Find where the given text appears and provide that cell's center as [X, Y] coordinate. 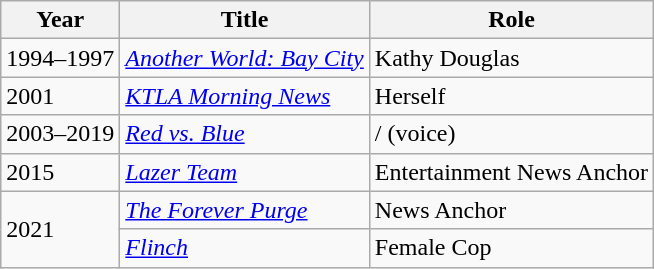
2001 [60, 96]
Entertainment News Anchor [511, 172]
Another World: Bay City [244, 58]
News Anchor [511, 210]
Lazer Team [244, 172]
Herself [511, 96]
Year [60, 20]
Kathy Douglas [511, 58]
2015 [60, 172]
Red vs. Blue [244, 134]
2003–2019 [60, 134]
Female Cop [511, 248]
/ (voice) [511, 134]
KTLA Morning News [244, 96]
1994–1997 [60, 58]
Flinch [244, 248]
The Forever Purge [244, 210]
Role [511, 20]
2021 [60, 229]
Title [244, 20]
